Search for the cell housing the specified text and yield its [x, y] center coordinate. 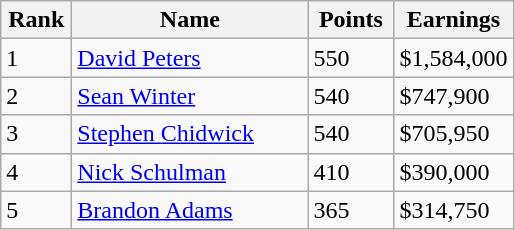
Rank [36, 20]
Earnings [454, 20]
Points [351, 20]
$390,000 [454, 172]
365 [351, 210]
5 [36, 210]
4 [36, 172]
$314,750 [454, 210]
3 [36, 134]
1 [36, 58]
$1,584,000 [454, 58]
410 [351, 172]
Sean Winter [190, 96]
Name [190, 20]
Brandon Adams [190, 210]
Stephen Chidwick [190, 134]
550 [351, 58]
David Peters [190, 58]
$747,900 [454, 96]
2 [36, 96]
$705,950 [454, 134]
Nick Schulman [190, 172]
